Scan for the cell matching the given text and deliver its (X, Y) coordinate at center. 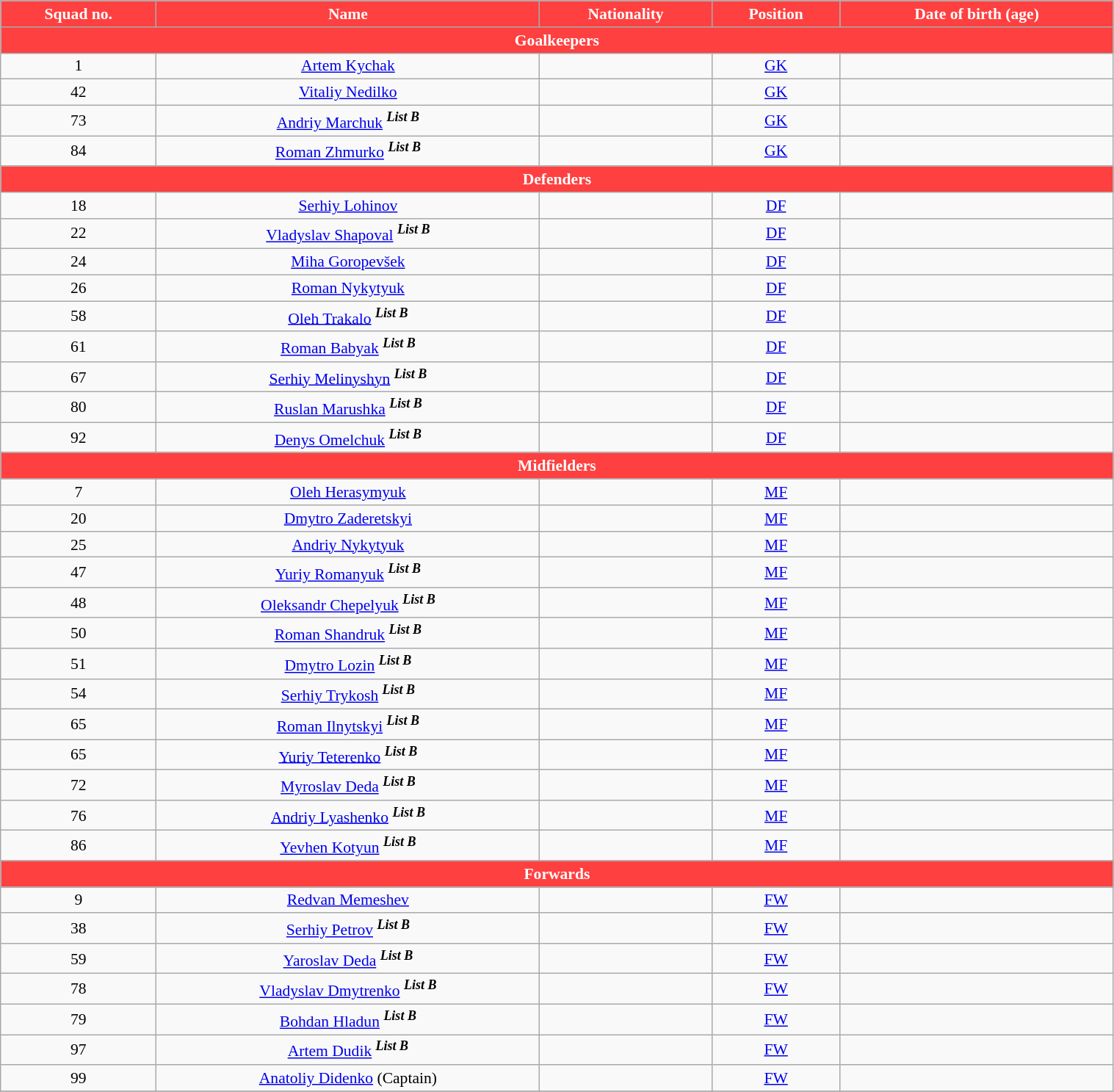
99 (79, 1078)
72 (79, 784)
78 (79, 988)
50 (79, 633)
80 (79, 407)
18 (79, 206)
26 (79, 288)
Serhiy Petrov List B (348, 928)
Andriy Lyashenko List B (348, 815)
42 (79, 93)
24 (79, 262)
79 (79, 1019)
76 (79, 815)
7 (79, 492)
Dmytro Zaderetskyi (348, 518)
Midfielders (557, 466)
Vitaliy Nedilko (348, 93)
Redvan Memeshev (348, 900)
Bohdan Hladun List B (348, 1019)
97 (79, 1050)
92 (79, 438)
Vladyslav Shapoval List B (348, 234)
Roman Shandruk List B (348, 633)
25 (79, 545)
Forwards (557, 874)
Oleh Herasymyuk (348, 492)
Serhiy Melinyshyn List B (348, 377)
22 (79, 234)
67 (79, 377)
Ruslan Marushka List B (348, 407)
59 (79, 959)
48 (79, 604)
Dmytro Lozin List B (348, 664)
Roman Zhmurko List B (348, 151)
61 (79, 347)
Yevhen Kotyun List B (348, 846)
Yuriy Teterenko List B (348, 755)
1 (79, 66)
Position (775, 14)
Serhiy Trykosh List B (348, 693)
9 (79, 900)
Andriy Nykytyuk (348, 545)
Defenders (557, 179)
Goalkeepers (557, 40)
Serhiy Lohinov (348, 206)
Artem Kychak (348, 66)
Squad no. (79, 14)
Artem Dudik List B (348, 1050)
Nationality (626, 14)
Miha Goropevšek (348, 262)
Andriy Marchuk List B (348, 120)
58 (79, 316)
Yaroslav Deda List B (348, 959)
Date of birth (age) (977, 14)
86 (79, 846)
84 (79, 151)
Roman Babyak List B (348, 347)
Vladyslav Dmytrenko List B (348, 988)
47 (79, 573)
Yuriy Romanyuk List B (348, 573)
73 (79, 120)
Denys Omelchuk List B (348, 438)
54 (79, 693)
Name (348, 14)
Oleksandr Chepelyuk List B (348, 604)
Roman Nykytyuk (348, 288)
Roman Ilnytskyi List B (348, 724)
Myroslav Deda List B (348, 784)
20 (79, 518)
Oleh Trakalo List B (348, 316)
Anatoliy Didenko (Captain) (348, 1078)
51 (79, 664)
38 (79, 928)
